Output the [x, y] coordinate of the center of the cell containing the given text.  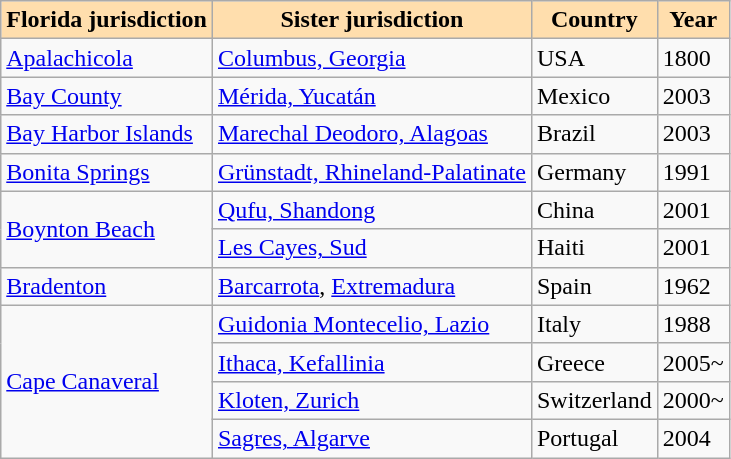
Kloten, Zurich [372, 400]
Haiti [594, 248]
Bonita Springs [107, 172]
Barcarrota, Extremadura [372, 286]
2005~ [693, 362]
Marechal Deodoro, Alagoas [372, 134]
Germany [594, 172]
Columbus, Georgia [372, 58]
Portugal [594, 438]
Sister jurisdiction [372, 20]
Cape Canaveral [107, 381]
Country [594, 20]
Grünstadt, Rhineland-Palatinate [372, 172]
Mérida, Yucatán [372, 96]
Mexico [594, 96]
Switzerland [594, 400]
1800 [693, 58]
Brazil [594, 134]
1962 [693, 286]
Apalachicola [107, 58]
Greece [594, 362]
Bradenton [107, 286]
Les Cayes, Sud [372, 248]
2004 [693, 438]
USA [594, 58]
Boynton Beach [107, 229]
Florida jurisdiction [107, 20]
Italy [594, 324]
Sagres, Algarve [372, 438]
2000~ [693, 400]
Guidonia Montecelio, Lazio [372, 324]
Bay County [107, 96]
Bay Harbor Islands [107, 134]
Ithaca, Kefallinia [372, 362]
Qufu, Shandong [372, 210]
Spain [594, 286]
1991 [693, 172]
China [594, 210]
Year [693, 20]
1988 [693, 324]
